From the cell containing the given text, extract its center point as [X, Y] coordinate. 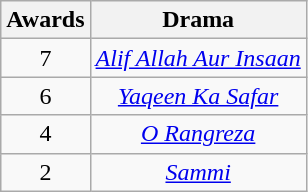
7 [46, 58]
O Rangreza [198, 134]
6 [46, 96]
Awards [46, 20]
Yaqeen Ka Safar [198, 96]
Alif Allah Aur Insaan [198, 58]
Drama [198, 20]
Sammi [198, 172]
4 [46, 134]
2 [46, 172]
